Output the [X, Y] coordinate of the center of the cell containing the given text.  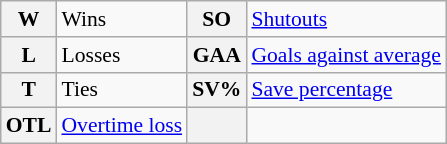
OTL [29, 126]
Shutouts [346, 19]
Losses [122, 55]
Save percentage [346, 90]
Overtime loss [122, 126]
T [29, 90]
SO [216, 19]
SV% [216, 90]
Goals against average [346, 55]
W [29, 19]
GAA [216, 55]
Ties [122, 90]
L [29, 55]
Wins [122, 19]
